Identify which cell holds the provided text, then report its [X, Y] central coordinate. 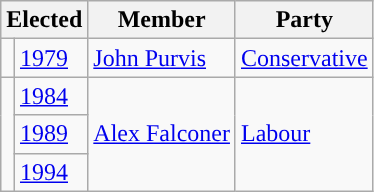
Member [162, 20]
Conservative [304, 58]
Alex Falconer [162, 134]
Labour [304, 134]
John Purvis [162, 58]
1979 [50, 58]
Party [304, 20]
Elected [44, 20]
1984 [50, 96]
1994 [50, 172]
1989 [50, 134]
